Pinpoint the cell where the given text exists, returning its [X, Y] midpoint coordinate. 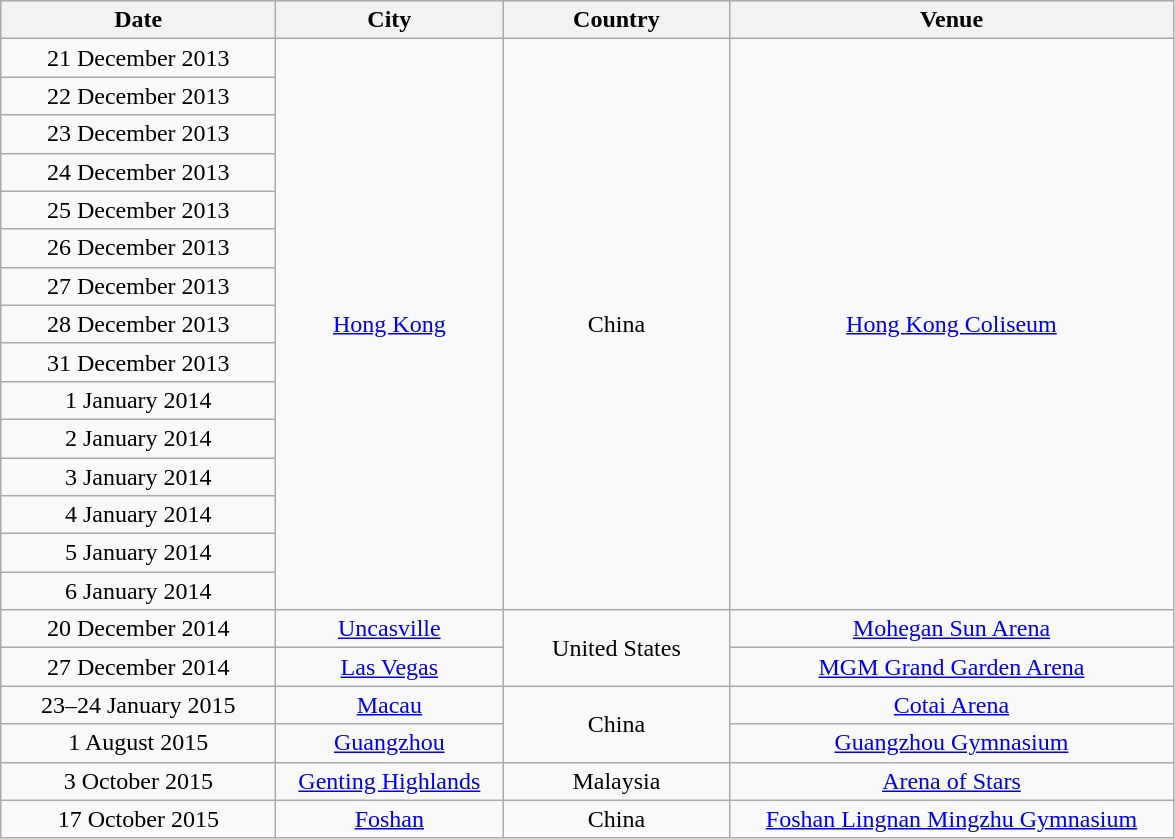
1 January 2014 [138, 400]
Guangzhou Gymnasium [952, 743]
Guangzhou [390, 743]
Foshan Lingnan Mingzhu Gymnasium [952, 819]
Country [616, 20]
4 January 2014 [138, 515]
27 December 2013 [138, 286]
17 October 2015 [138, 819]
United States [616, 648]
28 December 2013 [138, 324]
Hong Kong Coliseum [952, 324]
Malaysia [616, 781]
22 December 2013 [138, 96]
Hong Kong [390, 324]
27 December 2014 [138, 667]
MGM Grand Garden Arena [952, 667]
21 December 2013 [138, 58]
1 August 2015 [138, 743]
3 October 2015 [138, 781]
Mohegan Sun Arena [952, 629]
23 December 2013 [138, 134]
6 January 2014 [138, 591]
Las Vegas [390, 667]
Uncasville [390, 629]
Macau [390, 705]
Venue [952, 20]
31 December 2013 [138, 362]
23–24 January 2015 [138, 705]
5 January 2014 [138, 553]
Foshan [390, 819]
24 December 2013 [138, 172]
3 January 2014 [138, 477]
Arena of Stars [952, 781]
20 December 2014 [138, 629]
Cotai Arena [952, 705]
26 December 2013 [138, 248]
Genting Highlands [390, 781]
25 December 2013 [138, 210]
2 January 2014 [138, 438]
Date [138, 20]
City [390, 20]
